Return [x, y] of the center of cell containing provided text 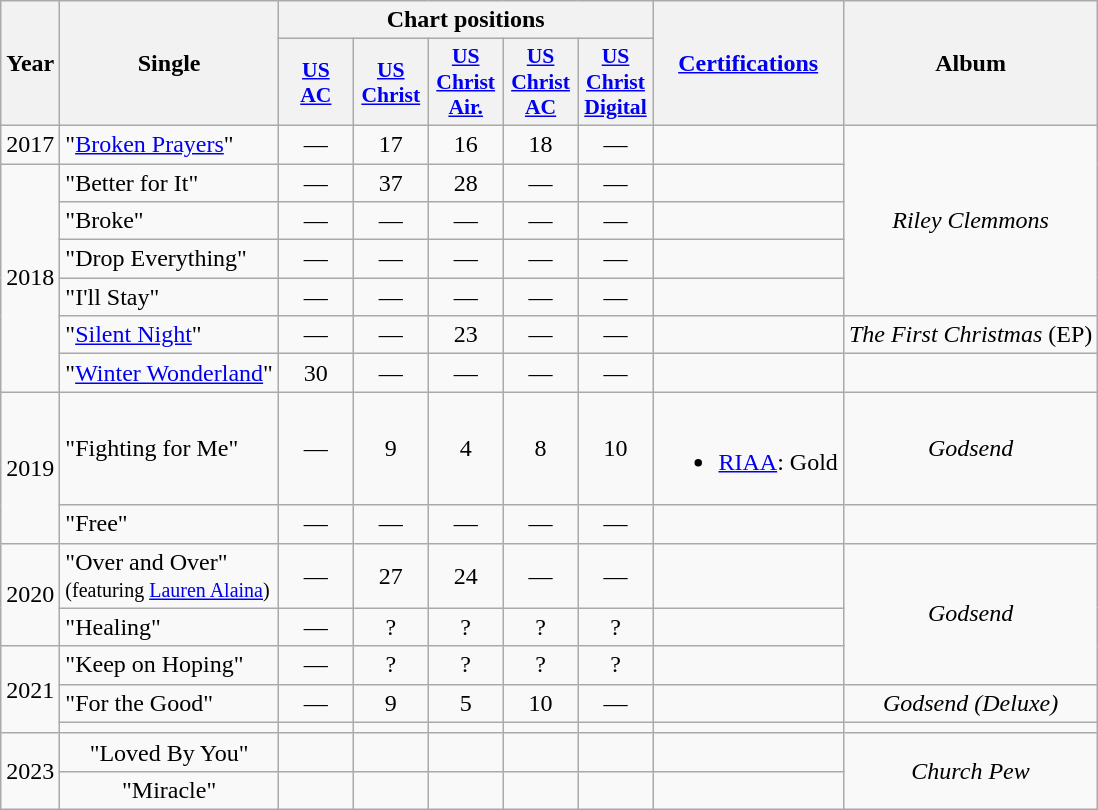
"I'll Stay" [170, 297]
Certifications [748, 64]
30 [316, 373]
"Silent Night" [170, 335]
USChrist [390, 82]
"Free" [170, 524]
"Broken Prayers" [170, 144]
USChrist AC [540, 82]
17 [390, 144]
4 [466, 448]
Year [30, 64]
Church Pew [970, 771]
"Better for It" [170, 183]
USChristDigital [616, 82]
Godsend (Deluxe) [970, 703]
2021 [30, 690]
"Over and Over"(featuring Lauren Alaina) [170, 576]
"Broke" [170, 221]
Album [970, 64]
24 [466, 576]
2023 [30, 771]
2017 [30, 144]
"Winter Wonderland" [170, 373]
Single [170, 64]
"Loved By You" [170, 752]
18 [540, 144]
16 [466, 144]
Chart positions [466, 20]
23 [466, 335]
2019 [30, 468]
"For the Good" [170, 703]
"Drop Everything" [170, 259]
Riley Clemmons [970, 220]
The First Christmas (EP) [970, 335]
8 [540, 448]
5 [466, 703]
RIAA: Gold [748, 448]
2018 [30, 278]
28 [466, 183]
"Fighting for Me" [170, 448]
2020 [30, 594]
27 [390, 576]
USAC [316, 82]
37 [390, 183]
"Miracle" [170, 790]
"Keep on Hoping" [170, 665]
"Healing" [170, 627]
USChrist Air. [466, 82]
